Return [x, y] of the center of cell containing provided text 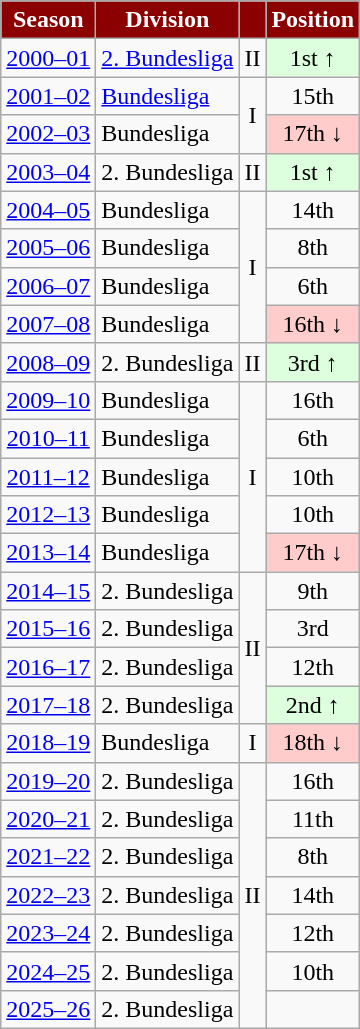
Division [168, 20]
2006–07 [48, 286]
2005–06 [48, 248]
2015–16 [48, 629]
16th ↓ [313, 324]
2014–15 [48, 591]
15th [313, 96]
2nd ↑ [313, 705]
2001–02 [48, 96]
2022–23 [48, 895]
3rd [313, 629]
Season [48, 20]
2017–18 [48, 705]
2010–11 [48, 438]
2021–22 [48, 857]
2000–01 [48, 58]
2023–24 [48, 933]
2003–04 [48, 172]
Position [313, 20]
2016–17 [48, 667]
11th [313, 819]
2025–26 [48, 1009]
2007–08 [48, 324]
9th [313, 591]
2018–19 [48, 743]
2004–05 [48, 210]
3rd ↑ [313, 362]
2002–03 [48, 134]
2013–14 [48, 553]
2019–20 [48, 781]
2008–09 [48, 362]
2012–13 [48, 515]
2011–12 [48, 477]
2009–10 [48, 400]
2024–25 [48, 971]
2020–21 [48, 819]
18th ↓ [313, 743]
